Scan for the cell matching the given text and deliver its (X, Y) coordinate at center. 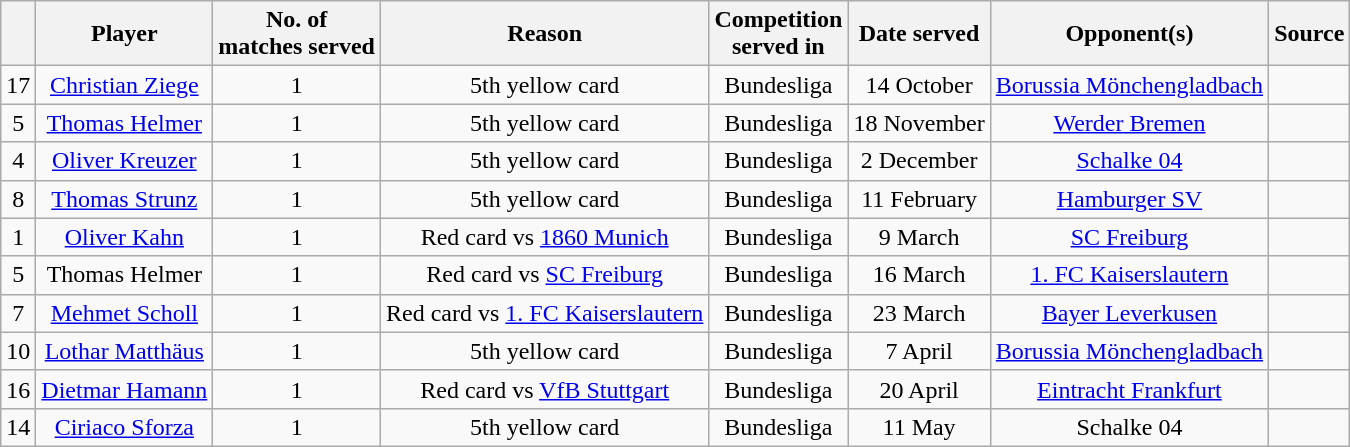
Werder Bremen (1129, 123)
Hamburger SV (1129, 199)
7 April (919, 351)
10 (18, 351)
7 (18, 313)
Red card vs 1860 Munich (545, 237)
1. FC Kaiserslautern (1129, 275)
16 (18, 389)
Opponent(s) (1129, 34)
Lothar Matthäus (124, 351)
9 March (919, 237)
Red card vs SC Freiburg (545, 275)
Ciriaco Sforza (124, 427)
SC Freiburg (1129, 237)
Red card vs 1. FC Kaiserslautern (545, 313)
Competition served in (778, 34)
4 (18, 161)
11 May (919, 427)
23 March (919, 313)
Source (1310, 34)
Bayer Leverkusen (1129, 313)
Thomas Strunz (124, 199)
8 (18, 199)
16 March (919, 275)
11 February (919, 199)
Oliver Kreuzer (124, 161)
Mehmet Scholl (124, 313)
14 October (919, 85)
No. of matches served (297, 34)
Dietmar Hamann (124, 389)
17 (18, 85)
Player (124, 34)
Oliver Kahn (124, 237)
Christian Ziege (124, 85)
20 April (919, 389)
Eintracht Frankfurt (1129, 389)
14 (18, 427)
2 December (919, 161)
18 November (919, 123)
Red card vs VfB Stuttgart (545, 389)
Reason (545, 34)
Date served (919, 34)
